Detect which cell encompasses the target text, then output its (x, y) center coordinate. 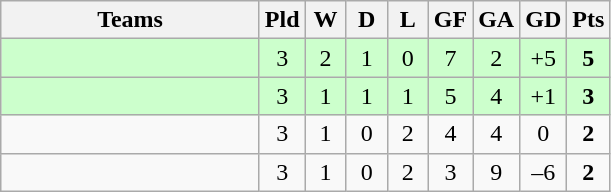
D (366, 20)
9 (496, 172)
GA (496, 20)
Pts (588, 20)
GD (544, 20)
GF (450, 20)
–6 (544, 172)
W (326, 20)
L (408, 20)
+5 (544, 58)
7 (450, 58)
Teams (130, 20)
Pld (282, 20)
+1 (544, 96)
